Detect which cell encompasses the target text, then output its (X, Y) center coordinate. 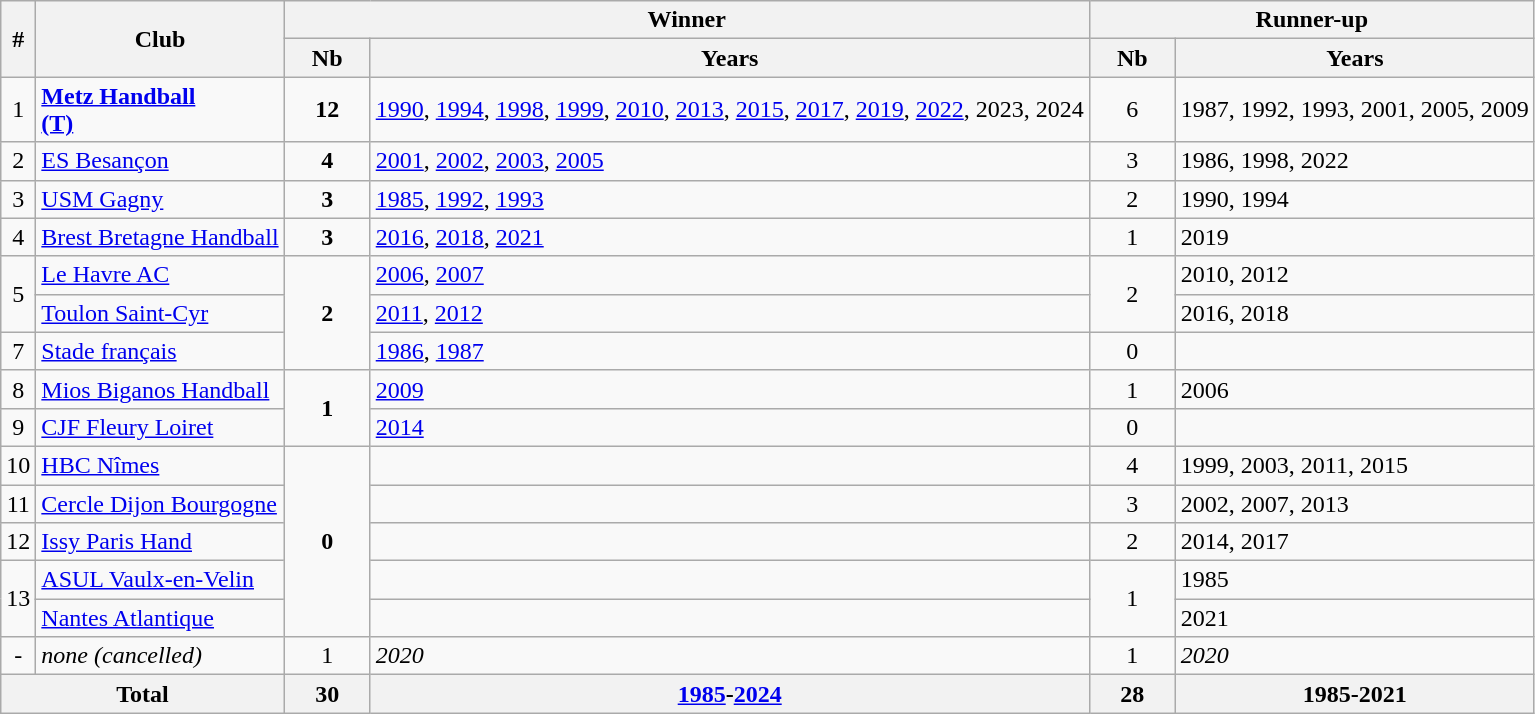
1985-2021 (1354, 694)
1987, 1992, 1993, 2001, 2005, 2009 (1354, 110)
1990, 1994 (1354, 199)
Winner (686, 20)
1990, 1994, 1998, 1999, 2010, 2013, 2015, 2017, 2019, 2022, 2023, 2024 (730, 110)
2019 (1354, 237)
USM Gagny (160, 199)
9 (18, 427)
1985, 1992, 1993 (730, 199)
2002, 2007, 2013 (1354, 503)
HBC Nîmes (160, 465)
2014, 2017 (1354, 542)
2006, 2007 (730, 275)
1999, 2003, 2011, 2015 (1354, 465)
ASUL Vaulx-en-Velin (160, 580)
CJF Fleury Loiret (160, 427)
2021 (1354, 618)
2010, 2012 (1354, 275)
Brest Bretagne Handball (160, 237)
30 (327, 694)
Total (142, 694)
2016, 2018 (1354, 313)
8 (18, 389)
- (18, 656)
2001, 2002, 2003, 2005 (730, 161)
Club (160, 39)
2014 (730, 427)
28 (1132, 694)
Issy Paris Hand (160, 542)
Cercle Dijon Bourgogne (160, 503)
5 (18, 294)
Nantes Atlantique (160, 618)
Toulon Saint-Cyr (160, 313)
none (cancelled) (160, 656)
# (18, 39)
Le Havre AC (160, 275)
7 (18, 351)
1985 (1354, 580)
Runner-up (1312, 20)
10 (18, 465)
Stade français (160, 351)
1985-2024 (730, 694)
11 (18, 503)
6 (1132, 110)
2011, 2012 (730, 313)
2016, 2018, 2021 (730, 237)
13 (18, 599)
Mios Biganos Handball (160, 389)
1986, 1998, 2022 (1354, 161)
1986, 1987 (730, 351)
Metz Handball (T) (160, 110)
2009 (730, 389)
ES Besançon (160, 161)
2006 (1354, 389)
